From the cell containing the given text, extract its center point as (X, Y) coordinate. 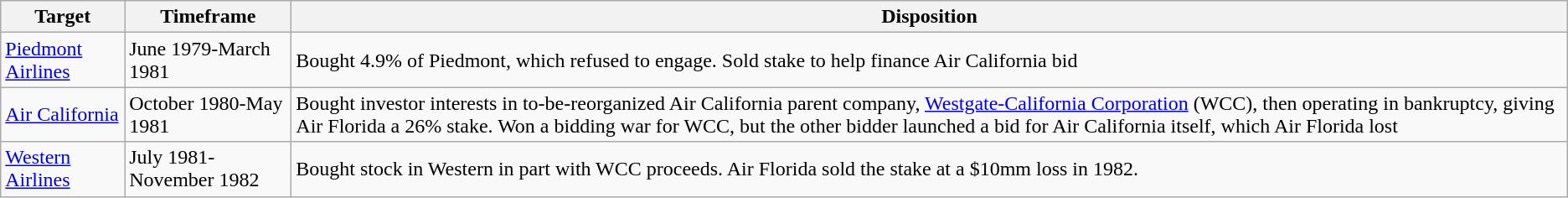
October 1980-May 1981 (208, 114)
Bought 4.9% of Piedmont, which refused to engage. Sold stake to help finance Air California bid (930, 60)
July 1981-November 1982 (208, 169)
Timeframe (208, 17)
Air California (63, 114)
Disposition (930, 17)
Target (63, 17)
June 1979-March 1981 (208, 60)
Bought stock in Western in part with WCC proceeds. Air Florida sold the stake at a $10mm loss in 1982. (930, 169)
Western Airlines (63, 169)
Piedmont Airlines (63, 60)
